Scan for the cell matching the given text and deliver its [x, y] coordinate at center. 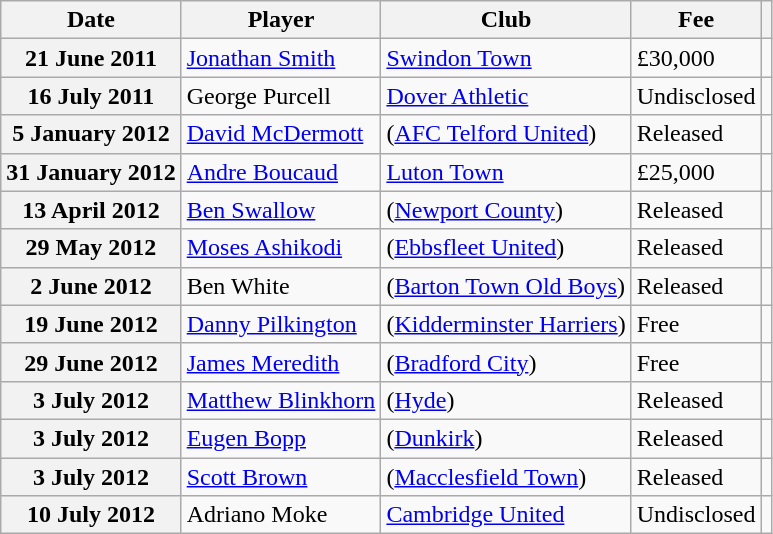
£25,000 [696, 172]
£30,000 [696, 58]
(Hyde) [506, 400]
(Ebbsfleet United) [506, 248]
19 June 2012 [91, 324]
29 May 2012 [91, 248]
Moses Ashikodi [281, 248]
(AFC Telford United) [506, 134]
Scott Brown [281, 477]
(Dunkirk) [506, 438]
(Kidderminster Harriers) [506, 324]
Luton Town [506, 172]
Dover Athletic [506, 96]
(Macclesfield Town) [506, 477]
16 July 2011 [91, 96]
George Purcell [281, 96]
2 June 2012 [91, 286]
Eugen Bopp [281, 438]
David McDermott [281, 134]
Andre Boucaud [281, 172]
Player [281, 20]
Matthew Blinkhorn [281, 400]
5 January 2012 [91, 134]
Date [91, 20]
Club [506, 20]
13 April 2012 [91, 210]
31 January 2012 [91, 172]
Adriano Moke [281, 515]
Ben White [281, 286]
(Barton Town Old Boys) [506, 286]
James Meredith [281, 362]
21 June 2011 [91, 58]
Jonathan Smith [281, 58]
Fee [696, 20]
10 July 2012 [91, 515]
Danny Pilkington [281, 324]
(Newport County) [506, 210]
Ben Swallow [281, 210]
29 June 2012 [91, 362]
Swindon Town [506, 58]
Cambridge United [506, 515]
(Bradford City) [506, 362]
